Capture the cell that displays the provided text and extract its [X, Y] central coordinate. 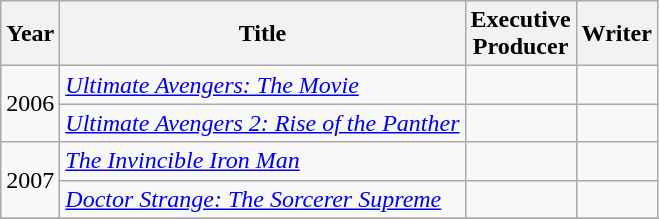
Doctor Strange: The Sorcerer Supreme [262, 199]
The Invincible Iron Man [262, 161]
2007 [30, 180]
Year [30, 34]
Writer [616, 34]
Title [262, 34]
ExecutiveProducer [520, 34]
2006 [30, 104]
Ultimate Avengers 2: Rise of the Panther [262, 123]
Ultimate Avengers: The Movie [262, 85]
